Return (x, y) of the center of cell containing provided text 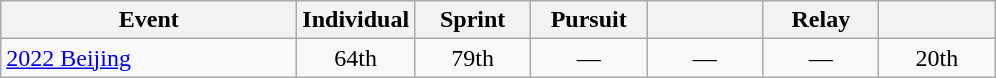
Individual (356, 20)
Pursuit (589, 20)
2022 Beijing (149, 58)
64th (356, 58)
Sprint (473, 20)
79th (473, 58)
Relay (821, 20)
20th (937, 58)
Event (149, 20)
